Scan for the cell matching the given text and deliver its [X, Y] coordinate at center. 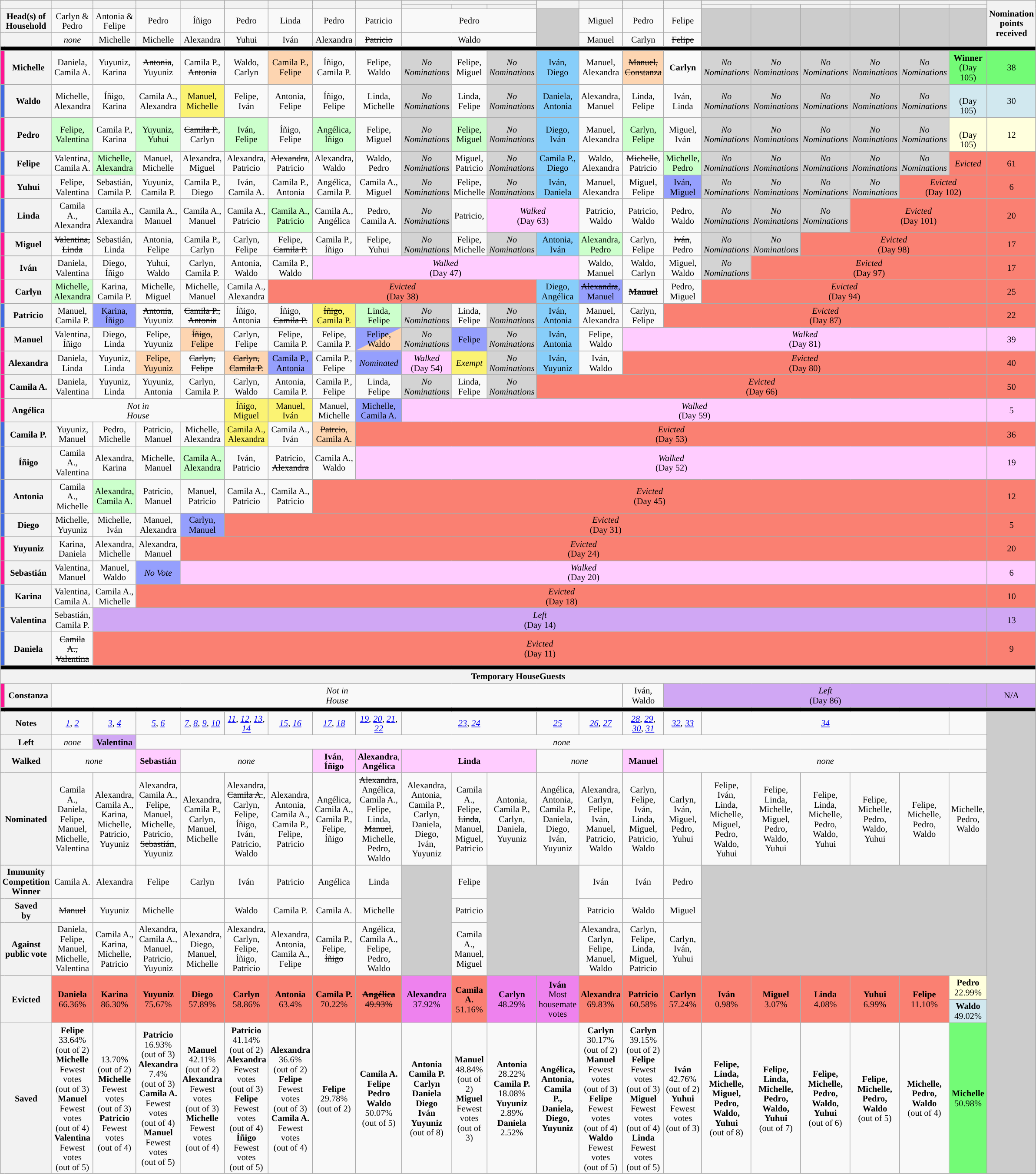
Waldo, Pedro [379, 163]
Alexandra, Waldo [334, 163]
Iván, Yuyuniz [558, 362]
Antonia, Iván [558, 244]
Notes [26, 723]
Yuhui, Waldo [158, 268]
Manuel, Iván [290, 410]
Felipe, Linda, Michelle, Miguel, Pedro, Waldo, Yuhui [776, 819]
Alexandra, Camila A., Manuel, Patricio, Yuyuniz [158, 948]
34 [825, 723]
Felipe29.78%(out of 2) [334, 1098]
Diego57.89% [202, 998]
Alexandra, Antonia, Camila A., Camila P., Felipe, Patricio [290, 819]
Evicted(Day 87) [825, 315]
Waldo, Manuel [600, 268]
Camila A., Felipe, Linda, Manuel, Miguel, Patricio [469, 819]
Iván42.76%(out of 2)YuhuiFewest votes(out of 3) [683, 1098]
Alexandra, Angélica, Camila A., Felipe, Linda, Manuel, Michelle, Pedro, Waldo [379, 819]
Carlyn, Manuel [202, 525]
Alexandra, Camila A., Felipe, Manuel, Michelle, Patricio, Sebastián, Yuyuniz [158, 819]
Felipe, Yuhui [379, 244]
Yuyuniz, Karina [115, 67]
Evicted(Day 45) [650, 496]
Angélica, Íñigo [334, 134]
Left(Day 86) [825, 695]
Felipe11.10% [924, 998]
Winner(Day 105) [968, 67]
Evicted(Day 38) [403, 291]
Evicted(Day 53) [672, 434]
Left [26, 742]
Walked(Day 52) [672, 462]
Alexandra, Michelle [115, 548]
Felipe,Michelle,Pedro,Waldo,Yuhui(out of 6) [825, 1098]
38 [1011, 67]
15, 16 [290, 723]
Valentina, Linda [72, 244]
30 [1011, 101]
Pedro, Miguel [683, 291]
Antonia & Felipe [115, 21]
61 [1011, 163]
40 [1011, 362]
Miguel, Felipe [643, 187]
Camila A., Miguel [379, 187]
Alexandra, Pedro [600, 244]
Patrcio, Camila A. [334, 434]
Antonia63.4% [290, 998]
9 [1011, 648]
Yuhui6.99% [875, 998]
Camila A., Waldo [334, 462]
Iván, Linda [683, 101]
Felipe, Michelle, Pedro, Waldo [924, 819]
Yuyuniz, Camila P. [158, 187]
Manuel48.84%(out of 2)MiguelFewest votes(out of 3) [469, 1098]
AntoniaCamila P.CarlynDanielaDiegoIvánYuyuniz(out of 8) [427, 1098]
Diego, Angélica [558, 291]
Carlyn30.17%(out of 2)ManuelFewest votes(out of 3)FelipeFewest votes(out of 4)WaldoFewest votes(out of 5) [600, 1098]
Camila P., Íñigo [334, 244]
Valentina, Manuel [72, 573]
Evicted(Day 24) [584, 548]
Carlyn, Waldo [246, 387]
Miguel3.07% [776, 998]
Evicted(Day 98) [894, 244]
Daniela, Antonia [558, 101]
Camila A.FelipePedroWaldo50.07%(out of 5) [379, 1098]
Alexandra36.6%(out of 2)FelipeFewest votes(out of 3)Camila A.Fewest votes(out of 4) [290, 1098]
Alexandra37.92% [427, 998]
1, 2 [72, 723]
22 [1011, 315]
5, 6 [158, 723]
Diego [28, 525]
Angélica, Camila A., Camila P., Felipe, Íñigo [334, 819]
Yuyuniz75.67% [158, 998]
Iván, Diego [558, 67]
Constanza [28, 695]
Saved [26, 1098]
Karina, Camila P. [115, 291]
Carlyn48.29% [512, 998]
Iván, Pedro [683, 244]
Michelle, Camila A. [379, 410]
Iván, Patricio [246, 462]
ImmunityCompetitionWinner [26, 881]
Felipe,Michelle,Pedro,Waldo(out of 5) [875, 1098]
Antonia28.22%Camila P.18.08%Yuyuniz2.89%Daniela2.52% [512, 1098]
7, 8, 9, 10 [202, 723]
Iván, Felipe [246, 134]
Patricio16.93%(out of 3)Alexandra7.4%(out of 3)Camila A.Fewest votes(out of 4)ManuelFewest votes(out of 5) [158, 1098]
Patricio60.58% [643, 998]
Evicted(Day 80) [804, 362]
Angélica49.93% [379, 998]
Felipe, Michelle, Pedro, Waldo, Yuhui [875, 819]
Karina86.30% [115, 998]
13 [1011, 620]
Diego, Linda [115, 339]
Michelle,Pedro,Waldo(out of 4) [924, 1098]
Manuel, Waldo [115, 573]
Karina, Daniela [72, 548]
3, 4 [115, 723]
Carlyn39.15%(out of 2)FelipeFewest votes(out of 3)MiguelFewest votes(out of 4)LindaFewest votes(out of 5) [643, 1098]
Exempt [469, 362]
Head(s) of Household [26, 21]
26, 27 [600, 723]
Íñigo, Antonia [246, 315]
Evicted(Day 11) [540, 648]
Felipe, Linda, Michelle, Pedro, Waldo, Yuhui [825, 819]
Carlyn, Felipe, Iván, Linda, Miguel, Patricio, Waldo [643, 819]
28, 29, 30, 31 [643, 723]
Yuyuniz, Antonia [158, 387]
Walked(Day 54) [427, 362]
Carlyn57.24% [683, 998]
Evicted(Day 97) [869, 268]
Alexandra, Diego, Manuel, Michelle [202, 948]
Left(Day 14) [540, 620]
Alexandra, Miguel [202, 163]
Antonia, Camila P., Carlyn, Daniela, Yuyuniz [512, 819]
Evicted(Day 94) [844, 291]
Yuyuniz, Manuel [72, 434]
11, 12, 13, 14 [246, 723]
Evicted(Day 31) [606, 525]
Carlyn, Felipe, Linda, Miguel, Patricio [643, 948]
Iván, Daniela [558, 187]
Felipe,Linda,Michelle,Miguel,Pedro,Waldo,Yuhui(out of 8) [726, 1098]
Michelle50.98% [968, 1098]
Michelle, Iván [115, 525]
Evicted(Day 101) [918, 216]
Carlyn58.86% [246, 998]
Michelle, Yuyuniz [72, 525]
Miguel, Patricio [469, 163]
IvánMost housemate votes [558, 998]
Iván0.98% [726, 998]
Karina, Íñigo [115, 315]
Walked [26, 761]
Manuel, Camila P. [72, 315]
Carlyn, Iván, Miguel, Pedro, Yuhui [683, 819]
Manuel, Patricio [202, 496]
Sebastián, Linda [115, 244]
Karina [28, 596]
Walked(Day 20) [584, 573]
Alexandra, Karina [115, 462]
Savedby [26, 911]
23, 24 [469, 723]
Camila P., Karina [115, 134]
Íñigo, Miguel [246, 410]
Temporary HouseGuests [518, 676]
10 [1011, 596]
Evicted(Day 102) [943, 187]
Iván, Camila A. [246, 187]
Miguel, Waldo [683, 268]
Manuel42.11%(out of 2)AlexandraFewest votes(out of 3)MichelleFewest votes(out of 4) [202, 1098]
Angélica, Camila A., Felipe, Pedro, Waldo [379, 948]
Carlyn, Iván, Yuhui [683, 948]
Alexandra, Antonia, Camila A., Felipe [290, 948]
Carlyn & Pedro [72, 21]
Pedro, Waldo [683, 216]
Angélica, Camila P. [334, 187]
Alexandra,Angélica [379, 761]
32, 33 [683, 723]
Patricio, [469, 216]
Pedro, Camila A. [379, 216]
19, 20, 21, 22 [379, 723]
Diego, Iván [558, 134]
13.70%(out of 2)MichelleFewest votes(out of 3)PatricioFewest votes(out of 4) [115, 1098]
Iván,Íñigo [334, 761]
Nomination points received [1011, 23]
Waldo49.02% [968, 1011]
Antonia, Camila P. [290, 387]
Alexandra, Camila A., Carlyn, Felipe, Íñigo, Iván, Patricio, Waldo [246, 819]
Walked(Day 59) [694, 410]
Daniela, Linda [72, 362]
Pedro22.99% [968, 987]
Michelle, Patricio [643, 163]
Felipe33.64%(out of 2)MichelleFewest votes(out of 3)ManuelFewest votes(out of 4)ValentinaFewest votes(out of 5) [72, 1098]
Camila P., Felipe, Íñigo [334, 948]
36 [1011, 434]
Daniela, Felipe, Manuel, Michelle, Valentina [72, 948]
Michelle, Miguel [158, 291]
Linda, Michelle [379, 101]
Angélica, Antonia, Camila P., Daniela, Diego, Yuyuniz [558, 1098]
Alexandra, Camila A. [115, 496]
Linda4.08% [825, 998]
Camila P.70.22% [334, 998]
Diego, Íñigo [115, 268]
Íñigo, Karina [115, 101]
19 [1011, 462]
Camila A., Karina, Michelle, Patricio [115, 948]
Felipe,Linda,Michelle,Pedro,Waldo,Yuhui(out of 7) [776, 1098]
Alexandra, Camila A., Karina, Michelle, Patricio, Yuyuniz [115, 819]
Alexandra, Carlyn, Felipe, Manuel, Waldo [600, 948]
Waldo, Alexandra [600, 163]
Alexandra, Camila P., Carlyn, Manuel, Michelle [202, 819]
Michelle, Pedro [683, 163]
No Vote [158, 573]
Alexandra, Carlyn, Felipe, Iván, Manuel, Patricio, Waldo [600, 819]
Valentina, Íñigo [72, 339]
Pedro, Michelle [115, 434]
Daniela, Camila A. [72, 67]
Patricio, Alexandra [290, 462]
Iván, Miguel [683, 187]
Camila A., Iván [290, 434]
17, 18 [334, 723]
Felipe, Iván [246, 101]
Walked(Day 81) [804, 339]
Alexandra, Carlyn, Felipe, Íñigo, Patricio [246, 948]
Yuyuniz, Yuhui [158, 134]
Antonia, Waldo [246, 268]
Againstpublic vote [26, 948]
Angélica, Antonia, Camila P., Daniela, Diego, Iván, Yuyuniz [558, 819]
Alexandra, Antonia, Camila P., Carlyn, Daniela, Diego, Iván, Yuyuniz [427, 819]
Antonia [28, 496]
Felipe, Iván, Linda, Michelle, Miguel, Pedro, Waldo, Yuhui [726, 819]
Miguel, Iván [683, 134]
Camila A., Daniela, Felipe, Manuel, Michelle, Valentina [72, 819]
Camila A.51.16% [469, 998]
Michelle, Pedro, Waldo [968, 819]
Camila P., Waldo [290, 268]
Walked(Day 63) [533, 216]
Camila A., Manuel, Miguel [469, 948]
Camila A., Angélica [334, 216]
Evicted(Day 18) [561, 596]
Manuel,Constanza [643, 67]
Daniela [28, 648]
Daniela66.36% [72, 998]
N/A [1011, 695]
Alexandra69.83% [600, 998]
39 [1011, 339]
Patricio41.14%(out of 2)AlexandraFewest votes(out of 3)FelipeFewest votes(out of 4)ÍñigoFewest votes(out of 5) [246, 1098]
50 [1011, 387]
Walked(Day 47) [446, 268]
Evicted(Day 66) [762, 387]
